From the cell containing the given text, extract its center point as [X, Y] coordinate. 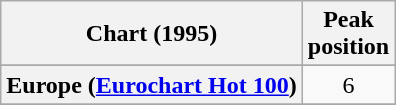
Peakposition [348, 34]
Chart (1995) [152, 34]
Europe (Eurochart Hot 100) [152, 85]
6 [348, 85]
